Detect which cell encompasses the target text, then output its [x, y] center coordinate. 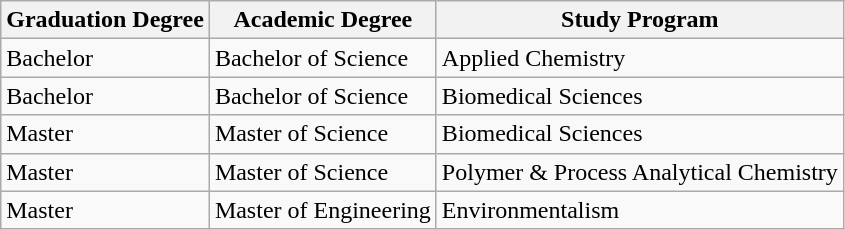
Graduation Degree [106, 20]
Polymer & Process Analytical Chemistry [640, 172]
Applied Chemistry [640, 58]
Master of Engineering [322, 210]
Study Program [640, 20]
Academic Degree [322, 20]
Environmentalism [640, 210]
